From the cell containing the given text, extract its center point as (X, Y) coordinate. 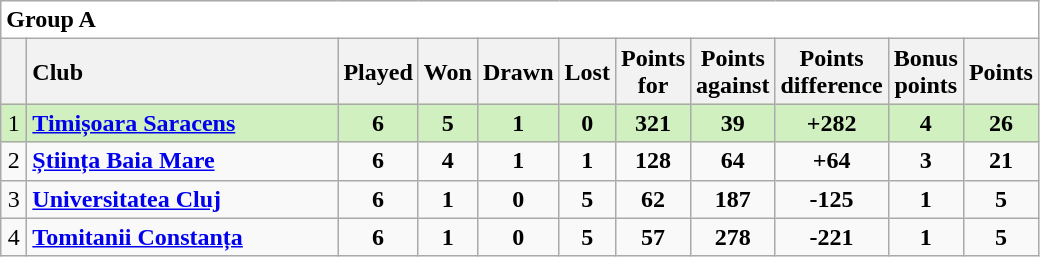
-221 (832, 237)
Lost (587, 72)
Știința Baia Mare (182, 161)
64 (733, 161)
+64 (832, 161)
39 (733, 123)
Bonus points (926, 72)
Tomitanii Constanța (182, 237)
-125 (832, 199)
57 (652, 237)
187 (733, 199)
26 (1000, 123)
+282 (832, 123)
2 (14, 161)
21 (1000, 161)
Won (448, 72)
Points (1000, 72)
Group A (520, 20)
Timișoara Saracens (182, 123)
278 (733, 237)
Universitatea Cluj (182, 199)
Points for (652, 72)
Drawn (518, 72)
Club (182, 72)
Played (378, 72)
62 (652, 199)
321 (652, 123)
128 (652, 161)
Points against (733, 72)
Points difference (832, 72)
